Pinpoint the cell where the given text exists, returning its [X, Y] midpoint coordinate. 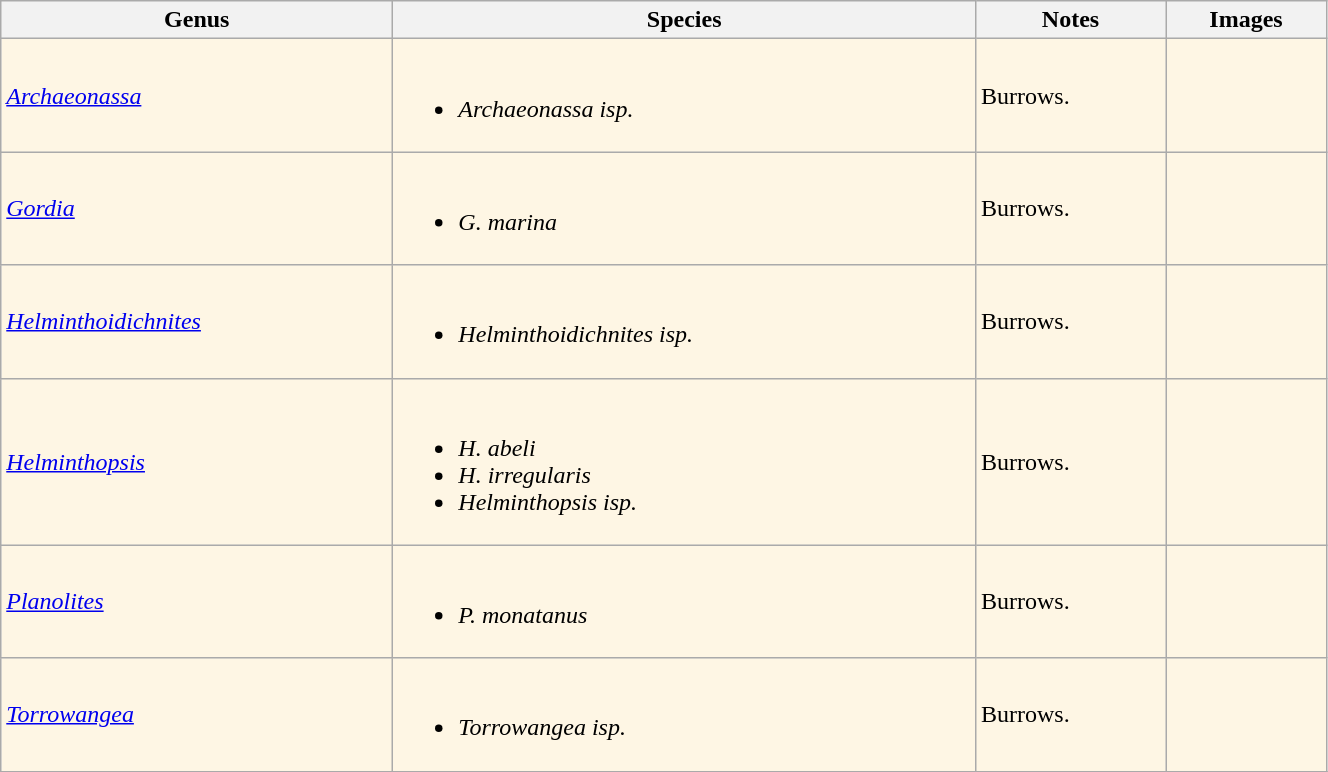
Planolites [197, 602]
Species [684, 20]
Helminthoidichnites [197, 322]
Helminthopsis [197, 462]
Gordia [197, 208]
Archaeonassa isp. [684, 96]
Archaeonassa [197, 96]
P. monatanus [684, 602]
Helminthoidichnites isp. [684, 322]
Torrowangea isp. [684, 714]
Images [1246, 20]
Genus [197, 20]
G. marina [684, 208]
H. abeliH. irregularisHelminthopsis isp. [684, 462]
Torrowangea [197, 714]
Notes [1070, 20]
